Provide the [X, Y] coordinate of the cell's center where the given text is located.  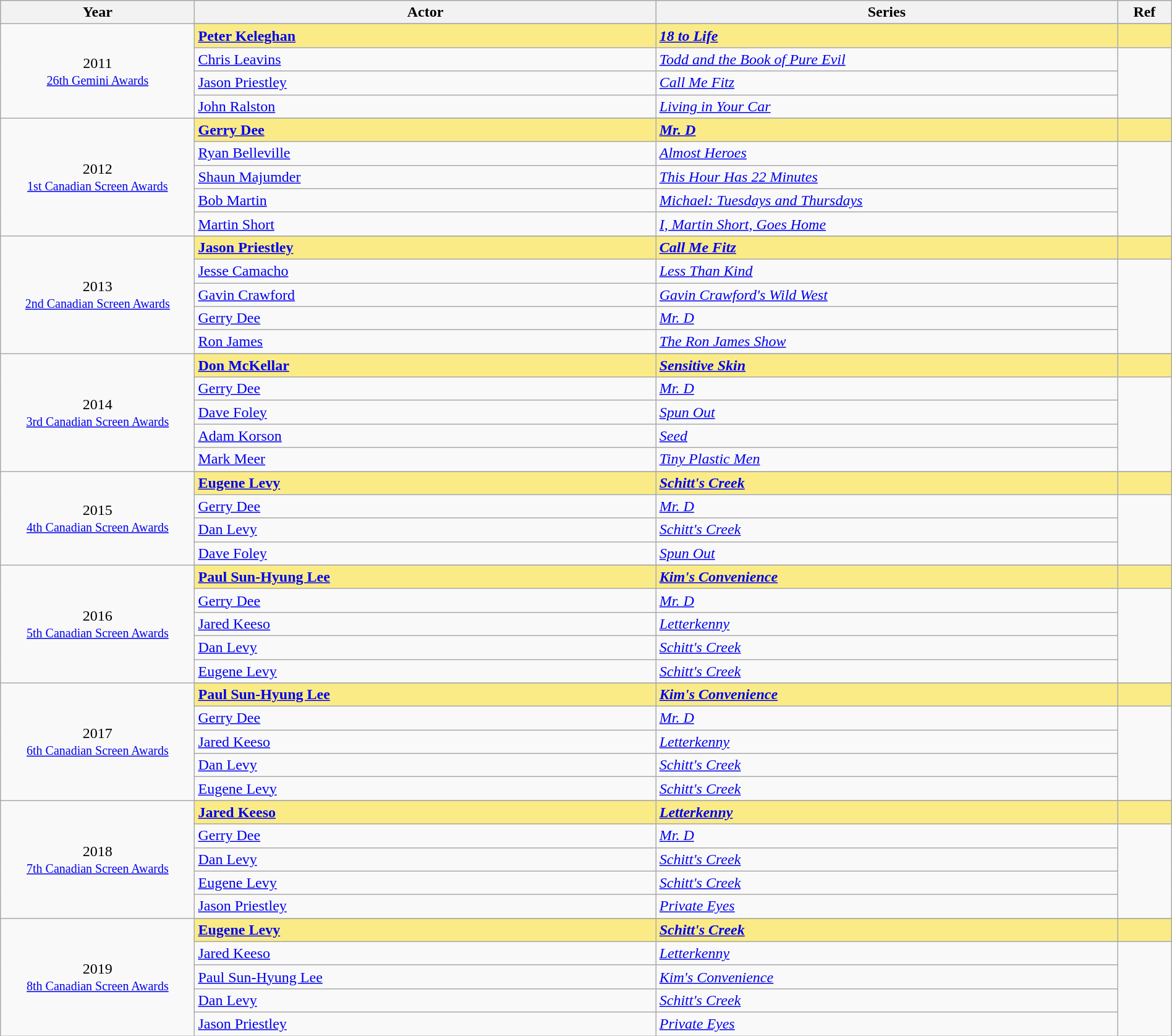
Adam Korson [425, 436]
2016 5th Canadian Screen Awards [98, 624]
John Ralston [425, 106]
The Ron James Show [886, 342]
I, Martin Short, Goes Home [886, 224]
Martin Short [425, 224]
Todd and the Book of Pure Evil [886, 59]
Mark Meer [425, 459]
2019 8th Canadian Screen Awards [98, 977]
This Hour Has 22 Minutes [886, 177]
Seed [886, 436]
Don McKellar [425, 365]
2012 1st Canadian Screen Awards [98, 177]
Series [886, 12]
2011 26th Gemini Awards [98, 71]
Ref [1145, 12]
2017 6th Canadian Screen Awards [98, 742]
Ryan Belleville [425, 153]
2013 2nd Canadian Screen Awards [98, 294]
Actor [425, 12]
Ron James [425, 342]
Peter Keleghan [425, 36]
Less Than Kind [886, 271]
Bob Martin [425, 200]
Gavin Crawford [425, 295]
Tiny Plastic Men [886, 459]
Michael: Tuesdays and Thursdays [886, 200]
Chris Leavins [425, 59]
Sensitive Skin [886, 365]
Jesse Camacho [425, 271]
Living in Your Car [886, 106]
2014 3rd Canadian Screen Awards [98, 412]
Gavin Crawford's Wild West [886, 295]
Shaun Majumder [425, 177]
18 to Life [886, 36]
2018 7th Canadian Screen Awards [98, 859]
Almost Heroes [886, 153]
2015 4th Canadian Screen Awards [98, 518]
Year [98, 12]
